Search for the cell housing the specified text and yield its [X, Y] center coordinate. 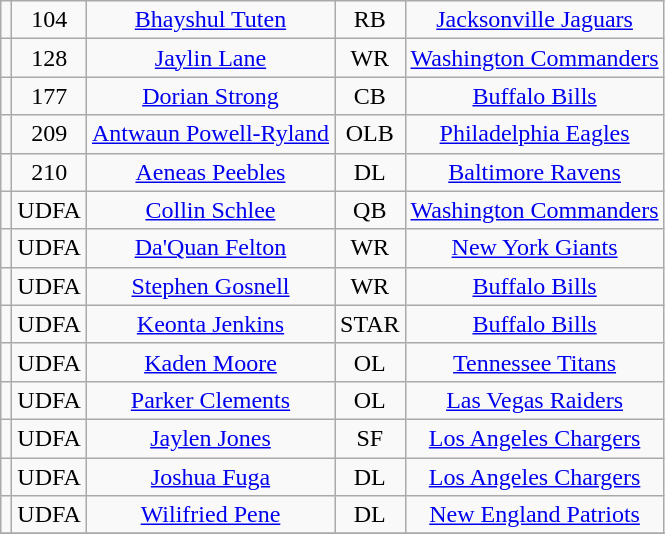
210 [50, 172]
STAR [370, 324]
Jacksonville Jaguars [534, 20]
Joshua Fuga [210, 477]
Aeneas Peebles [210, 172]
Dorian Strong [210, 96]
Da'Quan Felton [210, 248]
Jaylin Lane [210, 58]
Baltimore Ravens [534, 172]
SF [370, 438]
Antwaun Powell-Ryland [210, 134]
Philadelphia Eagles [534, 134]
Collin Schlee [210, 210]
Kaden Moore [210, 362]
Stephen Gosnell [210, 286]
Jaylen Jones [210, 438]
177 [50, 96]
Las Vegas Raiders [534, 400]
QB [370, 210]
Keonta Jenkins [210, 324]
Tennessee Titans [534, 362]
OLB [370, 134]
Bhayshul Tuten [210, 20]
128 [50, 58]
104 [50, 20]
Wilifried Pene [210, 515]
209 [50, 134]
New York Giants [534, 248]
CB [370, 96]
RB [370, 20]
Parker Clements [210, 400]
New England Patriots [534, 515]
